Detect which cell encompasses the target text, then output its [x, y] center coordinate. 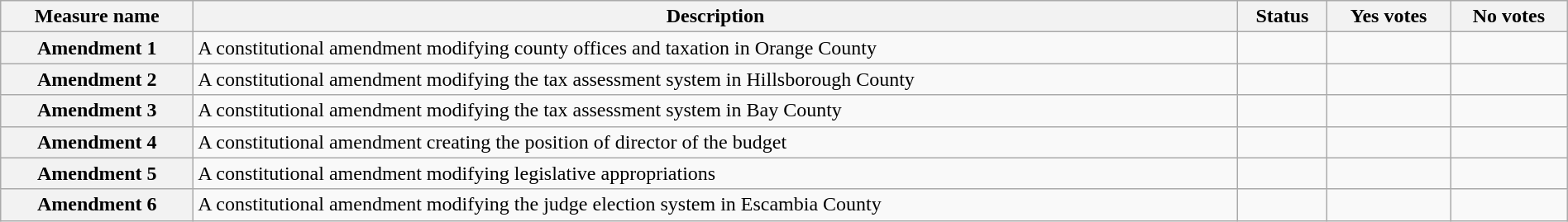
Amendment 4 [98, 142]
A constitutional amendment modifying the tax assessment system in Bay County [716, 111]
A constitutional amendment modifying the judge election system in Escambia County [716, 205]
Measure name [98, 17]
A constitutional amendment creating the position of director of the budget [716, 142]
No votes [1509, 17]
Amendment 2 [98, 79]
A constitutional amendment modifying legislative appropriations [716, 173]
Description [716, 17]
Amendment 1 [98, 48]
Amendment 5 [98, 173]
Amendment 3 [98, 111]
Amendment 6 [98, 205]
Yes votes [1388, 17]
A constitutional amendment modifying county offices and taxation in Orange County [716, 48]
A constitutional amendment modifying the tax assessment system in Hillsborough County [716, 79]
Status [1282, 17]
